Detect which cell encompasses the target text, then output its [X, Y] center coordinate. 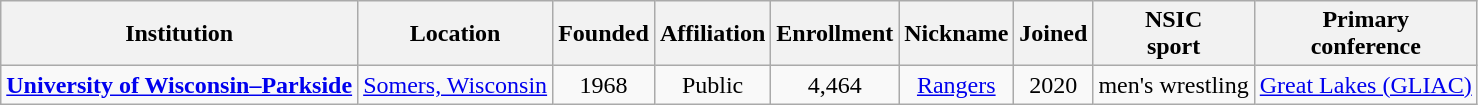
Great Lakes (GLIAC) [1366, 85]
Location [456, 34]
Rangers [956, 85]
Joined [1054, 34]
Primaryconference [1366, 34]
Enrollment [835, 34]
men's wrestling [1174, 85]
University of Wisconsin–Parkside [180, 85]
Institution [180, 34]
1968 [604, 85]
2020 [1054, 85]
Public [712, 85]
4,464 [835, 85]
Nickname [956, 34]
NSICsport [1174, 34]
Founded [604, 34]
Somers, Wisconsin [456, 85]
Affiliation [712, 34]
